Detect which cell encompasses the target text, then output its (x, y) center coordinate. 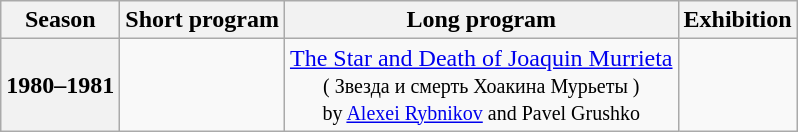
Exhibition (738, 20)
Short program (202, 20)
1980–1981 (60, 85)
The Star and Death of Joaquin Murrieta ( Звезда и смерть Хоакина Мурьеты ) by Alexei Rybnikov and Pavel Grushko (481, 85)
Long program (481, 20)
Season (60, 20)
